Return the (X, Y) coordinate for the center point of the cell that contains the specified text.  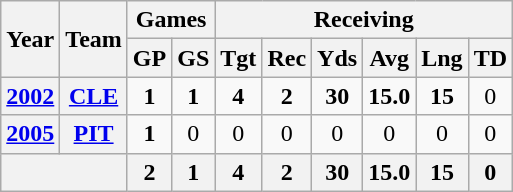
Games (170, 20)
Rec (287, 58)
Avg (390, 58)
Year (30, 39)
GP (149, 58)
TD (490, 58)
CLE (94, 96)
Receiving (364, 20)
PIT (94, 134)
Tgt (238, 58)
Team (94, 39)
GS (194, 58)
Lng (442, 58)
Yds (338, 58)
2005 (30, 134)
2002 (30, 96)
